Extract the [X, Y] coordinate from the center of the cell holding the provided text.  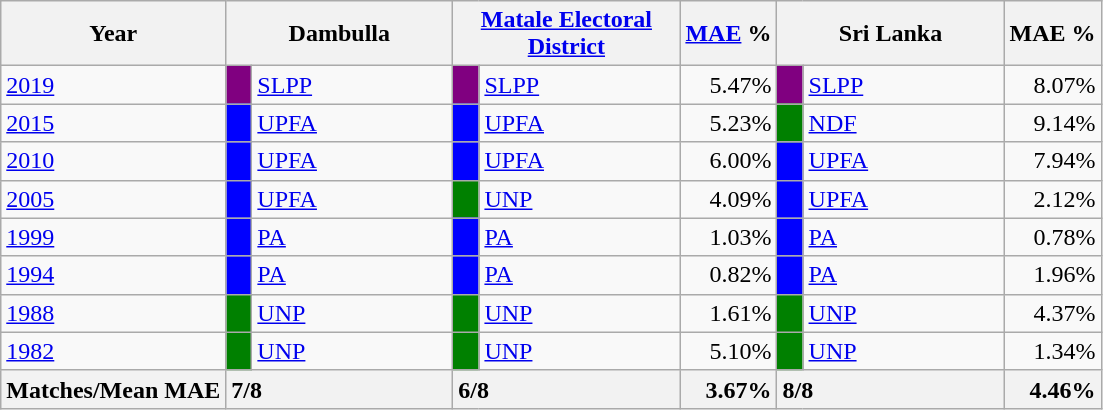
1.34% [1052, 351]
Matches/Mean MAE [114, 389]
6/8 [566, 389]
1.96% [1052, 275]
Sri Lanka [890, 34]
8/8 [890, 389]
1999 [114, 237]
2010 [114, 161]
1982 [114, 351]
1994 [114, 275]
1988 [114, 313]
2005 [114, 199]
8.07% [1052, 85]
5.47% [728, 85]
2019 [114, 85]
0.82% [728, 275]
2.12% [1052, 199]
4.09% [728, 199]
Year [114, 34]
1.03% [728, 237]
1.61% [728, 313]
7/8 [340, 389]
Matale Electoral District [566, 34]
4.46% [1052, 389]
9.14% [1052, 123]
Dambulla [340, 34]
3.67% [728, 389]
6.00% [728, 161]
5.23% [728, 123]
2015 [114, 123]
7.94% [1052, 161]
5.10% [728, 351]
4.37% [1052, 313]
0.78% [1052, 237]
NDF [904, 123]
